Pinpoint the cell where the given text exists, returning its [X, Y] midpoint coordinate. 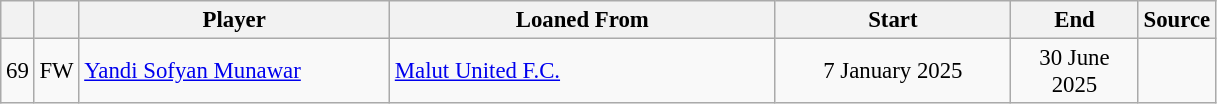
Source [1176, 20]
FW [56, 72]
Start [893, 20]
30 June 2025 [1075, 72]
Player [234, 20]
Malut United F.C. [582, 72]
7 January 2025 [893, 72]
Yandi Sofyan Munawar [234, 72]
End [1075, 20]
69 [18, 72]
Loaned From [582, 20]
